Locate the cell with the specified text and output its (x, y) center coordinate. 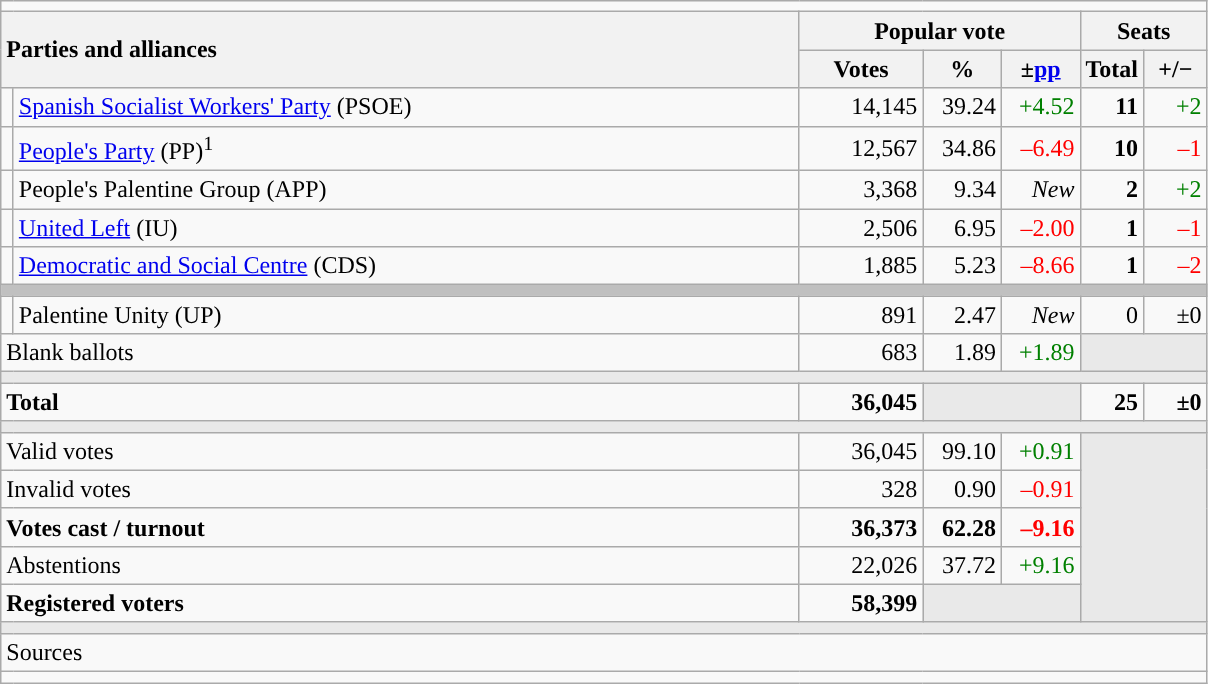
–9.16 (1040, 527)
683 (861, 353)
Abstentions (400, 565)
58,399 (861, 603)
United Left (IU) (406, 228)
Democratic and Social Centre (CDS) (406, 266)
1.89 (962, 353)
+0.91 (1040, 451)
12,567 (861, 148)
Parties and alliances (400, 50)
62.28 (962, 527)
2,506 (861, 228)
Popular vote (940, 31)
–2.00 (1040, 228)
–6.49 (1040, 148)
People's Palentine Group (APP) (406, 190)
Blank ballots (400, 353)
Registered voters (400, 603)
9.34 (962, 190)
34.86 (962, 148)
0 (1112, 315)
+9.16 (1040, 565)
99.10 (962, 451)
Valid votes (400, 451)
–8.66 (1040, 266)
Sources (604, 652)
36,373 (861, 527)
Votes cast / turnout (400, 527)
+4.52 (1040, 107)
1,885 (861, 266)
+/− (1176, 69)
328 (861, 489)
Spanish Socialist Workers' Party (PSOE) (406, 107)
Seats (1144, 31)
±pp (1040, 69)
0.90 (962, 489)
39.24 (962, 107)
10 (1112, 148)
891 (861, 315)
Palentine Unity (UP) (406, 315)
2 (1112, 190)
2.47 (962, 315)
Invalid votes (400, 489)
% (962, 69)
–0.91 (1040, 489)
6.95 (962, 228)
People's Party (PP)1 (406, 148)
37.72 (962, 565)
25 (1112, 402)
14,145 (861, 107)
3,368 (861, 190)
+1.89 (1040, 353)
22,026 (861, 565)
–2 (1176, 266)
5.23 (962, 266)
11 (1112, 107)
Votes (861, 69)
